Return the [x, y] coordinate for the center point of the cell that contains the specified text.  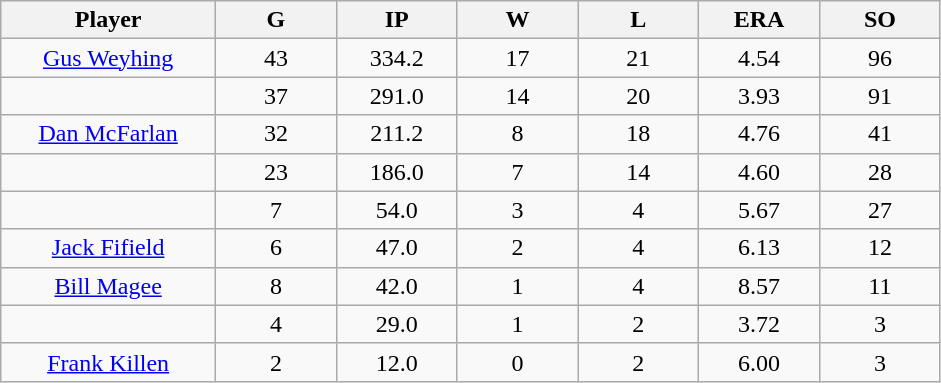
41 [880, 134]
4.60 [760, 172]
211.2 [396, 134]
Player [108, 20]
IP [396, 20]
5.67 [760, 210]
Frank Killen [108, 362]
334.2 [396, 58]
23 [276, 172]
6.13 [760, 248]
3.93 [760, 96]
291.0 [396, 96]
6.00 [760, 362]
47.0 [396, 248]
96 [880, 58]
54.0 [396, 210]
12.0 [396, 362]
32 [276, 134]
12 [880, 248]
29.0 [396, 324]
8.57 [760, 286]
21 [638, 58]
42.0 [396, 286]
SO [880, 20]
3.72 [760, 324]
4.54 [760, 58]
Gus Weyhing [108, 58]
ERA [760, 20]
43 [276, 58]
37 [276, 96]
27 [880, 210]
Jack Fifield [108, 248]
Dan McFarlan [108, 134]
11 [880, 286]
18 [638, 134]
Bill Magee [108, 286]
0 [518, 362]
186.0 [396, 172]
G [276, 20]
91 [880, 96]
W [518, 20]
6 [276, 248]
20 [638, 96]
4.76 [760, 134]
28 [880, 172]
17 [518, 58]
L [638, 20]
